Provide the [x, y] coordinate of the cell's center where the given text is located.  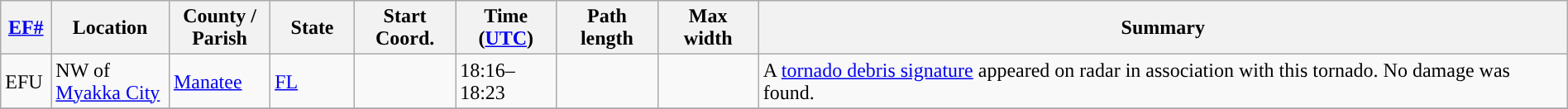
Summary [1163, 28]
County / Parish [219, 28]
NW of Myakka City [111, 81]
Location [111, 28]
State [313, 28]
18:16–18:23 [506, 81]
Max width [708, 28]
FL [313, 81]
Start Coord. [404, 28]
Path length [607, 28]
EF# [26, 28]
Time (UTC) [506, 28]
A tornado debris signature appeared on radar in association with this tornado. No damage was found. [1163, 81]
Manatee [219, 81]
EFU [26, 81]
